Find where the given text appears and provide that cell's center as [X, Y] coordinate. 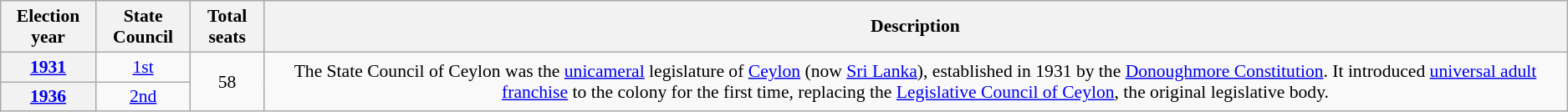
Election year [49, 27]
Total seats [227, 27]
1931 [49, 67]
Description [915, 27]
1st [143, 67]
2nd [143, 97]
58 [227, 82]
State Council [143, 27]
1936 [49, 97]
